Determine the [x, y] coordinate at the center of the cell enclosing the given text.  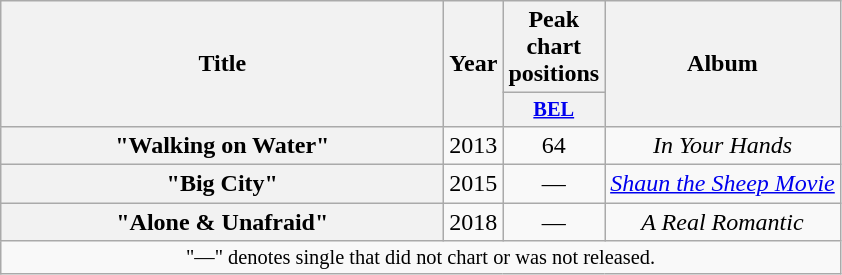
64 [554, 145]
Peak chart positions [554, 47]
Album [723, 64]
Year [474, 64]
"—" denotes single that did not chart or was not released. [421, 258]
A Real Romantic [723, 222]
"Big City" [222, 184]
2018 [474, 222]
2013 [474, 145]
In Your Hands [723, 145]
Shaun the Sheep Movie [723, 184]
BEL [554, 110]
"Walking on Water" [222, 145]
2015 [474, 184]
Title [222, 64]
"Alone & Unafraid" [222, 222]
